Detect which cell encompasses the target text, then output its (x, y) center coordinate. 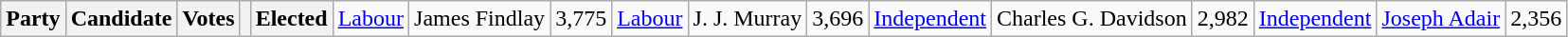
Elected (292, 19)
Joseph Adair (1441, 19)
Party (33, 19)
2,356 (1537, 19)
Charles G. Davidson (1091, 19)
Candidate (121, 19)
3,696 (838, 19)
J. J. Murray (748, 19)
3,775 (582, 19)
James Findlay (479, 19)
2,982 (1222, 19)
Votes (208, 19)
